Return (x, y) of the center of cell containing provided text 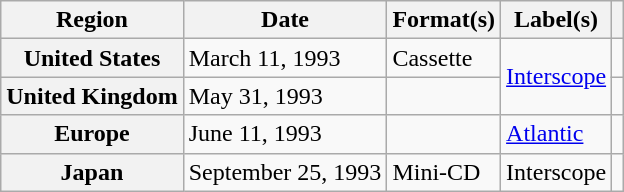
United Kingdom (92, 96)
Region (92, 20)
Mini-CD (444, 172)
Date (285, 20)
Japan (92, 172)
May 31, 1993 (285, 96)
June 11, 1993 (285, 134)
March 11, 1993 (285, 58)
September 25, 1993 (285, 172)
Atlantic (556, 134)
Label(s) (556, 20)
Format(s) (444, 20)
Cassette (444, 58)
United States (92, 58)
Europe (92, 134)
